Pinpoint the cell where the given text exists, returning its [X, Y] midpoint coordinate. 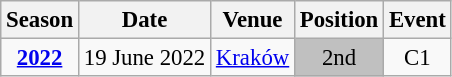
C1 [418, 58]
Date [144, 20]
Venue [253, 20]
2nd [340, 58]
Event [418, 20]
Kraków [253, 58]
19 June 2022 [144, 58]
Season [40, 20]
Position [340, 20]
2022 [40, 58]
